Determine the [x, y] coordinate at the center of the cell enclosing the given text.  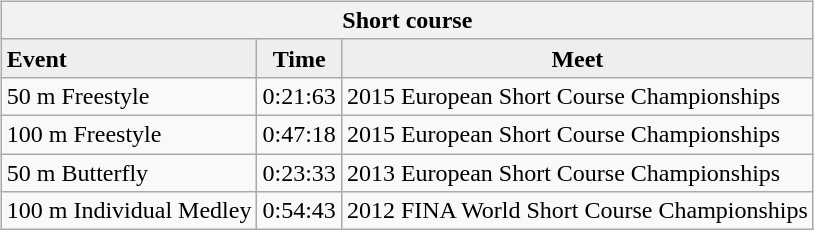
100 m Freestyle [129, 134]
2013 European Short Course Championships [577, 173]
0:54:43 [299, 211]
Short course [407, 20]
0:47:18 [299, 134]
Time [299, 58]
0:23:33 [299, 173]
Event [129, 58]
50 m Butterfly [129, 173]
50 m Freestyle [129, 96]
100 m Individual Medley [129, 211]
Meet [577, 58]
0:21:63 [299, 96]
2012 FINA World Short Course Championships [577, 211]
